Search for the cell housing the specified text and yield its (x, y) center coordinate. 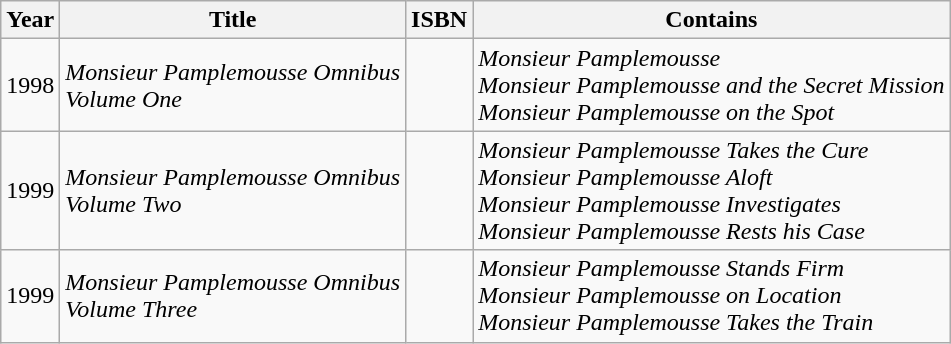
Monsieur Pamplemousse OmnibusVolume Two (233, 190)
Title (233, 20)
Monsieur Pamplemousse OmnibusVolume One (233, 85)
1998 (30, 85)
ISBN (440, 20)
Monsieur PamplemousseMonsieur Pamplemousse and the Secret MissionMonsieur Pamplemousse on the Spot (712, 85)
Year (30, 20)
Monsieur Pamplemousse OmnibusVolume Three (233, 296)
Contains (712, 20)
Monsieur Pamplemousse Takes the CureMonsieur Pamplemousse AloftMonsieur Pamplemousse InvestigatesMonsieur Pamplemousse Rests his Case (712, 190)
Monsieur Pamplemousse Stands FirmMonsieur Pamplemousse on LocationMonsieur Pamplemousse Takes the Train (712, 296)
